Provide the (x, y) coordinate of the cell's center where the given text is located.  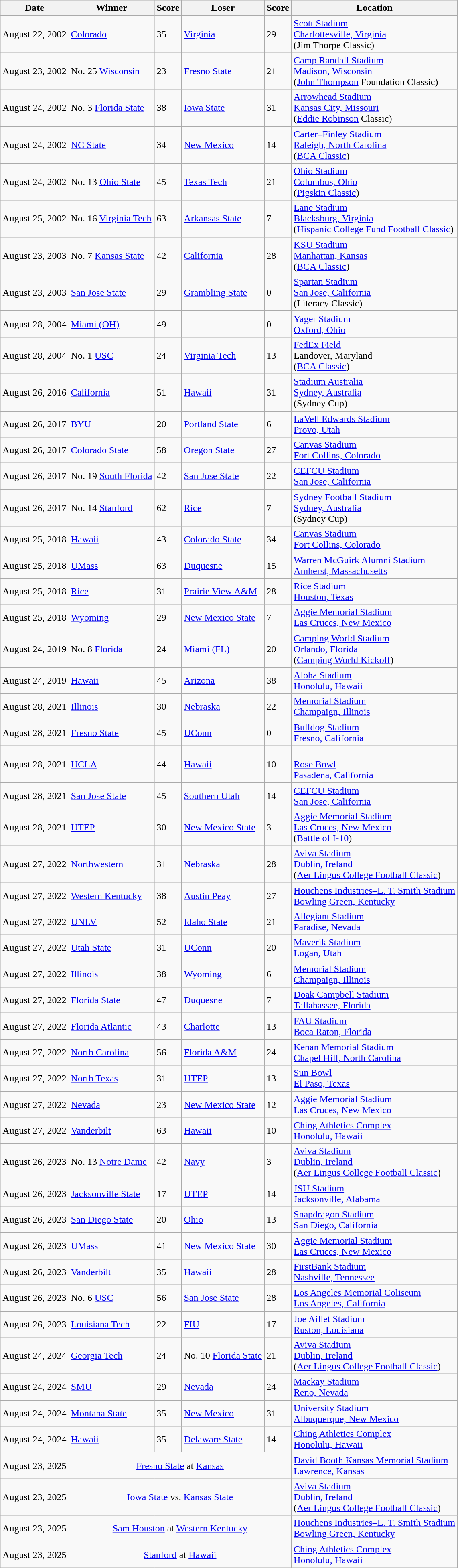
Charlotte (223, 1026)
San Diego State (111, 1219)
Date (34, 8)
No. 1 USC (111, 355)
Iowa State (223, 108)
Sam Houston at Western Kentucky (180, 1528)
UCLA (111, 764)
Jacksonville State (111, 1194)
Warren McGuirk Alumni Stadium Amherst, Massachusetts (375, 566)
15 (278, 566)
No. 7 Kansas State (111, 256)
44 (168, 764)
August 25, 2002 (34, 219)
Yager Stadium Oxford, Ohio (375, 324)
Sydney Football Stadium Sydney, Australia (Sydney Cup) (375, 508)
Stadium Australia Sydney, Australia (Sydney Cup) (375, 392)
University StadiumAlbuquerque, New Mexico (375, 1414)
Lane Stadium Blacksburg, Virginia (Hispanic College Fund Football Classic) (375, 219)
No. 13 Notre Dame (111, 1162)
Virginia (223, 34)
Idaho State (223, 922)
Iowa State vs. Kansas State (180, 1497)
Winner (111, 8)
KSU Stadium Manhattan, Kansas (BCA Classic) (375, 256)
SMU (111, 1387)
Georgia Tech (111, 1356)
52 (168, 922)
Florida State (111, 1000)
North Carolina (111, 1053)
Arizona (223, 680)
Rose Bowl Pasadena, California (375, 764)
Snapdragon StadiumSan Diego, California (375, 1219)
Texas Tech (223, 182)
No. 6 USC (111, 1298)
No. 19 South Florida (111, 477)
FAU StadiumBoca Raton, Florida (375, 1026)
Western Kentucky (111, 895)
Arkansas State (223, 219)
Louisiana Tech (111, 1324)
North Texas (111, 1078)
47 (168, 1000)
Ohio (223, 1219)
UNLV (111, 922)
Maverik StadiumLogan, Utah (375, 948)
Virginia Tech (223, 355)
Rice Stadium Houston, Texas (375, 591)
Camp Randall Stadium Madison, Wisconsin (John Thompson Foundation Classic) (375, 71)
Camping World Stadium Orlando, Florida (Camping World Kickoff) (375, 649)
Prairie View A&M (223, 591)
Arrowhead Stadium Kansas City, Missouri (Eddie Robinson Classic) (375, 108)
Montana State (111, 1414)
Kenan Memorial StadiumChapel Hill, North Carolina (375, 1053)
Carter–Finley Stadium Raleigh, North Carolina (BCA Classic) (375, 145)
David Booth Kansas Memorial StadiumLawrence, Kansas (375, 1466)
No. 8 Florida (111, 649)
Aggie Memorial Stadium Las Cruces, New Mexico (Battle of I-10) (375, 827)
Aloha Stadium Honolulu, Hawaii (375, 680)
LaVell Edwards Stadium Provo, Utah (375, 424)
12 (278, 1105)
No. 16 Virginia Tech (111, 219)
Memorial StadiumChampaign, Illinois (375, 974)
NC State (111, 145)
Ohio Stadium Columbus, Ohio (Pigskin Classic) (375, 182)
Fresno State at Kansas (180, 1466)
Austin Peay (223, 895)
Sun BowlEl Paso, Texas (375, 1078)
August 26, 2016 (34, 392)
FedEx Field Landover, Maryland (BCA Classic) (375, 355)
August 23, 2002 (34, 71)
No. 14 Stanford (111, 508)
Joe Aillet StadiumRuston, Louisiana (375, 1324)
FirstBank StadiumNashville, Tennessee (375, 1272)
Delaware State (223, 1439)
58 (168, 450)
49 (168, 324)
Colorado (111, 34)
No. 3 Florida State (111, 108)
Los Angeles Memorial ColiseumLos Angeles, California (375, 1298)
Bulldog Stadium Fresno, California (375, 732)
Southern Utah (223, 796)
Aggie Memorial Stadium Las Cruces, New Mexico (375, 618)
Northwestern (111, 864)
Portland State (223, 424)
BYU (111, 424)
Doak Campbell StadiumTallahassee, Florida (375, 1000)
Grambling State (223, 292)
41 (168, 1246)
JSU StadiumJacksonville, Alabama (375, 1194)
Florida A&M (223, 1053)
Stanford at Hawaii (180, 1555)
Location (375, 8)
FIU (223, 1324)
62 (168, 508)
Scott Stadium Charlottesville, Virginia (Jim Thorpe Classic) (375, 34)
No. 25 Wisconsin (111, 71)
Mackay StadiumReno, Nevada (375, 1387)
Spartan Stadium San Jose, California (Literacy Classic) (375, 292)
Allegiant StadiumParadise, Nevada (375, 922)
Navy (223, 1162)
Florida Atlantic (111, 1026)
Miami (OH) (111, 324)
Memorial Stadium Champaign, Illinois (375, 707)
51 (168, 392)
Loser (223, 8)
Miami (FL) (223, 649)
Utah State (111, 948)
August 22, 2002 (34, 34)
No. 10 Florida State (223, 1356)
Oregon State (223, 450)
No. 13 Ohio State (111, 182)
